Return (X, Y) of the center of cell containing provided text 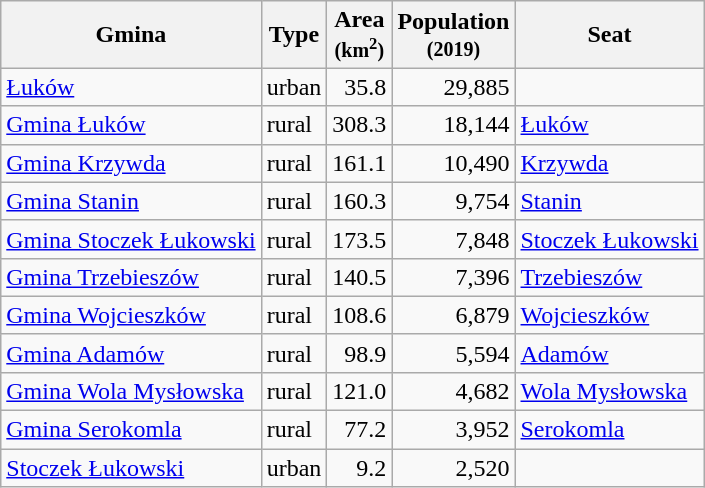
6,879 (454, 315)
Gmina Wojcieszków (131, 315)
108.6 (360, 315)
Gmina Krzywda (131, 163)
9,754 (454, 201)
Gmina (131, 34)
160.3 (360, 201)
10,490 (454, 163)
Gmina Serokomla (131, 430)
Stanin (610, 201)
Gmina Trzebieszów (131, 277)
3,952 (454, 430)
Gmina Stanin (131, 201)
Gmina Stoczek Łukowski (131, 239)
Gmina Wola Mysłowska (131, 391)
121.0 (360, 391)
9.2 (360, 468)
7,396 (454, 277)
29,885 (454, 87)
Trzebieszów (610, 277)
98.9 (360, 353)
Gmina Adamów (131, 353)
Serokomla (610, 430)
77.2 (360, 430)
Krzywda (610, 163)
Gmina Łuków (131, 125)
308.3 (360, 125)
Type (294, 34)
Wojcieszków (610, 315)
Area(km2) (360, 34)
7,848 (454, 239)
4,682 (454, 391)
Seat (610, 34)
5,594 (454, 353)
35.8 (360, 87)
140.5 (360, 277)
2,520 (454, 468)
Wola Mysłowska (610, 391)
18,144 (454, 125)
Population(2019) (454, 34)
161.1 (360, 163)
Adamów (610, 353)
173.5 (360, 239)
